Return [X, Y] of the center of cell containing provided text 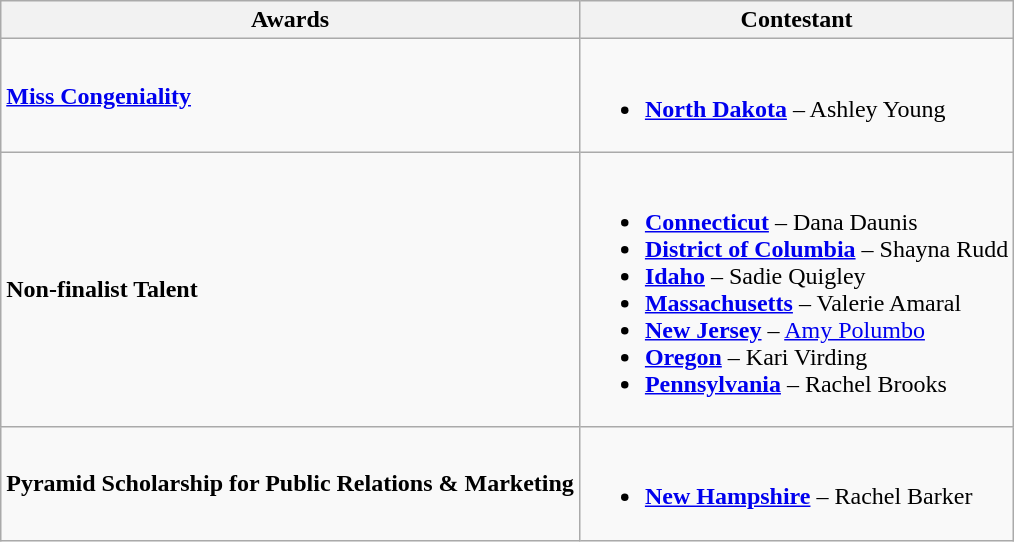
North Dakota – Ashley Young [796, 96]
Contestant [796, 20]
Miss Congeniality [290, 96]
Non-finalist Talent [290, 290]
New Hampshire – Rachel Barker [796, 484]
Awards [290, 20]
Pyramid Scholarship for Public Relations & Marketing [290, 484]
